Provide the [x, y] coordinate of the cell's center where the given text is located.  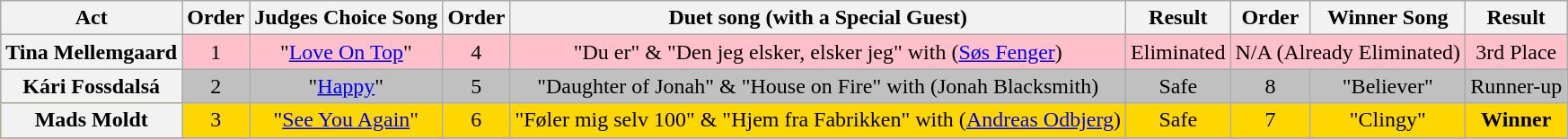
Act [92, 18]
Eliminated [1178, 52]
2 [216, 86]
Duet song (with a Special Guest) [818, 18]
Judges Choice Song [347, 18]
N/A (Already Eliminated) [1348, 52]
Winner [1516, 120]
"See You Again" [347, 120]
Mads Moldt [92, 120]
"Happy" [347, 86]
3 [216, 120]
"Clingy" [1388, 120]
"Føler mig selv 100" & "Hjem fra Fabrikken" with (Andreas Odbjerg) [818, 120]
Runner-up [1516, 86]
3rd Place [1516, 52]
Tina Mellemgaard [92, 52]
"Love On Top" [347, 52]
8 [1270, 86]
6 [476, 120]
5 [476, 86]
Kári Fossdalsá [92, 86]
Winner Song [1388, 18]
7 [1270, 120]
"Daughter of Jonah" & "House on Fire" with (Jonah Blacksmith) [818, 86]
"Du er" & "Den jeg elsker, elsker jeg" with (Søs Fenger) [818, 52]
4 [476, 52]
1 [216, 52]
"Believer" [1388, 86]
